Scan for the cell matching the given text and deliver its (X, Y) coordinate at center. 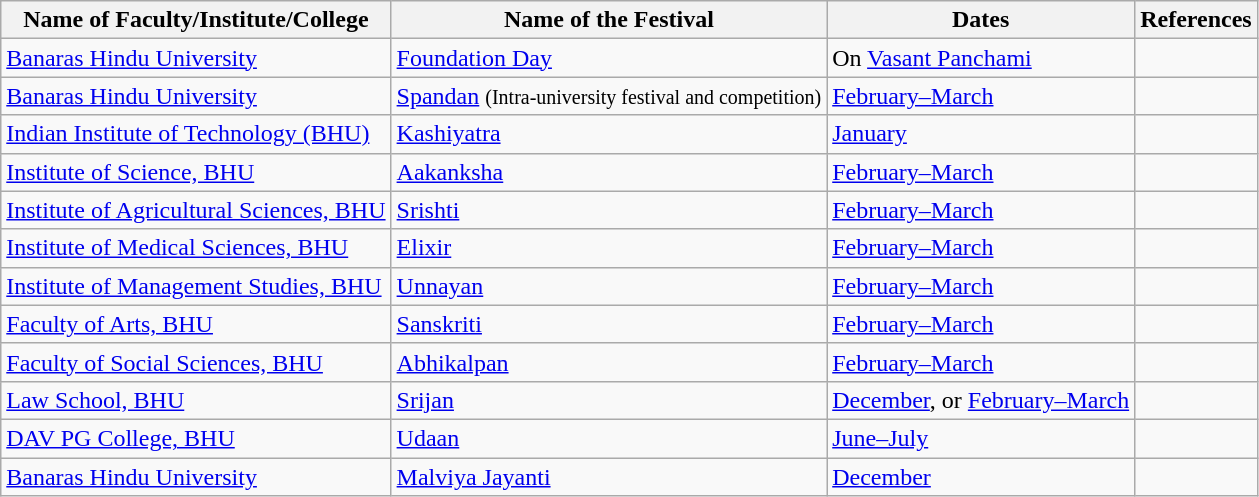
Institute of Management Studies, BHU (196, 286)
References (1196, 20)
December, or February–March (981, 400)
On Vasant Panchami (981, 58)
Unnayan (609, 286)
December (981, 477)
Indian Institute of Technology (BHU) (196, 134)
Institute of Science, BHU (196, 172)
Faculty of Social Sciences, BHU (196, 362)
Malviya Jayanti (609, 477)
Udaan (609, 438)
Dates (981, 20)
Kashiyatra (609, 134)
Aakanksha (609, 172)
Srishti (609, 210)
Foundation Day (609, 58)
Faculty of Arts, BHU (196, 324)
Institute of Medical Sciences, BHU (196, 248)
Law School, BHU (196, 400)
June–July (981, 438)
January (981, 134)
Name of Faculty/Institute/College (196, 20)
Elixir (609, 248)
DAV PG College, BHU (196, 438)
Spandan (Intra-university festival and competition) (609, 96)
Sanskriti (609, 324)
Srijan (609, 400)
Institute of Agricultural Sciences, BHU (196, 210)
Abhikalpan (609, 362)
Name of the Festival (609, 20)
